Determine the [X, Y] coordinate at the center of the cell enclosing the given text.  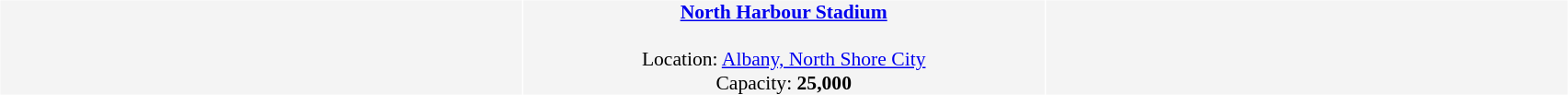
North Harbour StadiumLocation: Albany, North Shore City Capacity: 25,000 [784, 47]
